Identify which cell holds the provided text, then report its [x, y] central coordinate. 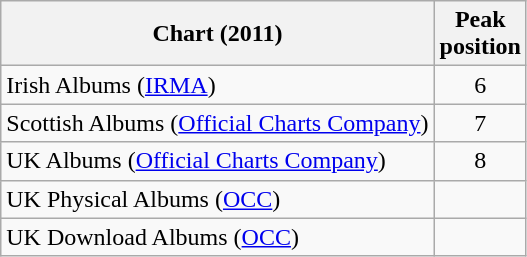
UK Download Albums (OCC) [218, 237]
8 [480, 161]
Irish Albums (IRMA) [218, 85]
Chart (2011) [218, 34]
6 [480, 85]
7 [480, 123]
Peakposition [480, 34]
Scottish Albums (Official Charts Company) [218, 123]
UK Physical Albums (OCC) [218, 199]
UK Albums (Official Charts Company) [218, 161]
